From the cell containing the given text, extract its center point as (x, y) coordinate. 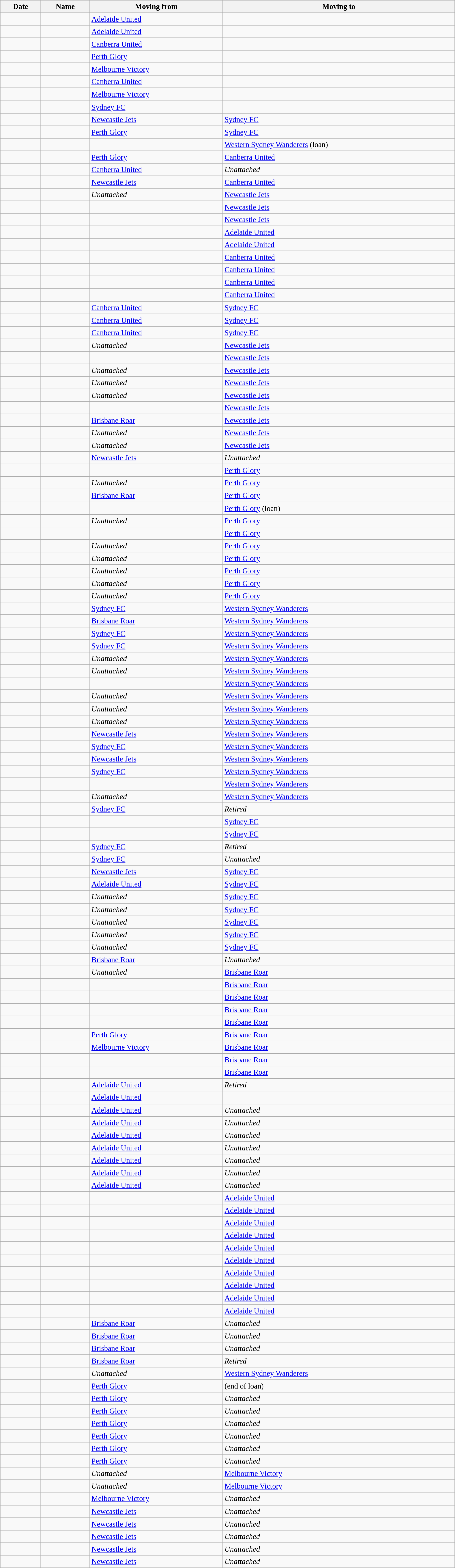
Western Sydney Wanderers (loan) (339, 144)
Date (21, 7)
Moving from (156, 7)
Moving to (339, 7)
Name (65, 7)
Perth Glory (loan) (339, 508)
(end of loan) (339, 1386)
